Locate the cell with the specified text and output its [x, y] center coordinate. 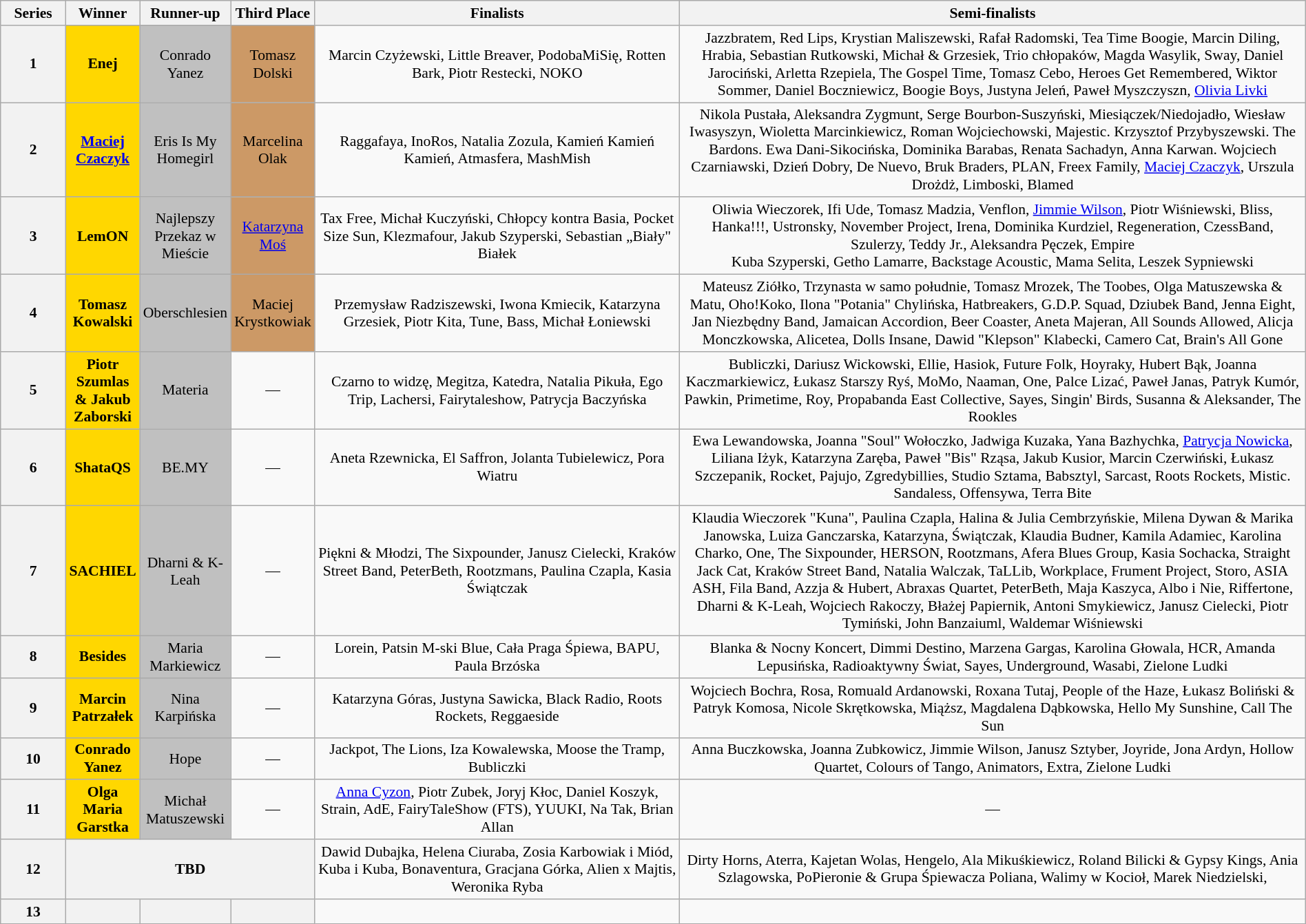
Nina Karpińska [185, 708]
Dharni & K-Leah [185, 571]
Third Place [273, 13]
LemON [102, 236]
Piękni & Młodzi, The Sixpounder, Janusz Cielecki, Kraków Street Band, PeterBeth, Rootzmans, Paulina Czapla, Kasia Świątczak [497, 571]
Olga Maria Garstka [102, 810]
3 [33, 236]
Maria Markiewicz [185, 657]
1 [33, 64]
6 [33, 468]
Lorein, Patsin M-ski Blue, Cała Praga Śpiewa, BAPU, Paula Brzóska [497, 657]
7 [33, 571]
Hope [185, 759]
Finalists [497, 13]
Besides [102, 657]
Marcelina Olak [273, 150]
Piotr Szumlas & Jakub Zaborski [102, 390]
Katarzyna Moś [273, 236]
SACHIEL [102, 571]
Najlepszy Przekaz w Mieście [185, 236]
Winner [102, 13]
Series [33, 13]
10 [33, 759]
Marcin Czyżewski, Little Breaver, PodobaMiSię, Rotten Bark, Piotr Restecki, NOKO [497, 64]
Maciej Krystkowiak [273, 313]
2 [33, 150]
11 [33, 810]
Jackpot, The Lions, Iza Kowalewska, Moose the Tramp, Bubliczki [497, 759]
4 [33, 313]
ShataQS [102, 468]
9 [33, 708]
12 [33, 869]
Materia [185, 390]
Raggafaya, InoRos, Natalia Zozula, Kamień Kamień Kamień, Atmasfera, MashMish [497, 150]
TBD [190, 869]
Enej [102, 64]
Katarzyna Góras, Justyna Sawicka, Black Radio, Roots Rockets, Reggaeside [497, 708]
Tomasz Dolski [273, 64]
Oberschlesien [185, 313]
Semi-finalists [993, 13]
5 [33, 390]
BE.MY [185, 468]
Aneta Rzewnicka, El Saffron, Jolanta Tubielewicz, Pora Wiatru [497, 468]
Maciej Czaczyk [102, 150]
Tomasz Kowalski [102, 313]
13 [33, 912]
Marcin Patrzałek [102, 708]
Michał Matuszewski [185, 810]
Anna Cyzon, Piotr Zubek, Joryj Kłoc, Daniel Koszyk, Strain, AdE, FairyTaleShow (FTS), YUUKI, Na Tak, Brian Allan [497, 810]
Przemysław Radziszewski, Iwona Kmiecik, Katarzyna Grzesiek, Piotr Kita, Tune, Bass, Michał Łoniewski [497, 313]
Eris Is My Homegirl [185, 150]
Tax Free, Michał Kuczyński, Chłopcy kontra Basia, Pocket Size Sun, Klezmafour, Jakub Szyperski, Sebastian „Biały" Białek [497, 236]
Czarno to widzę, Megitza, Katedra, Natalia Pikuła, Ego Trip, Lachersi, Fairytaleshow, Patrycja Baczyńska [497, 390]
8 [33, 657]
Runner-up [185, 13]
Dawid Dubajka, Helena Ciuraba, Zosia Karbowiak i Miód, Kuba i Kuba, Bonaventura, Gracjana Górka, Alien x Majtis, Weronika Ryba [497, 869]
